From the cell containing the given text, extract its center point as [X, Y] coordinate. 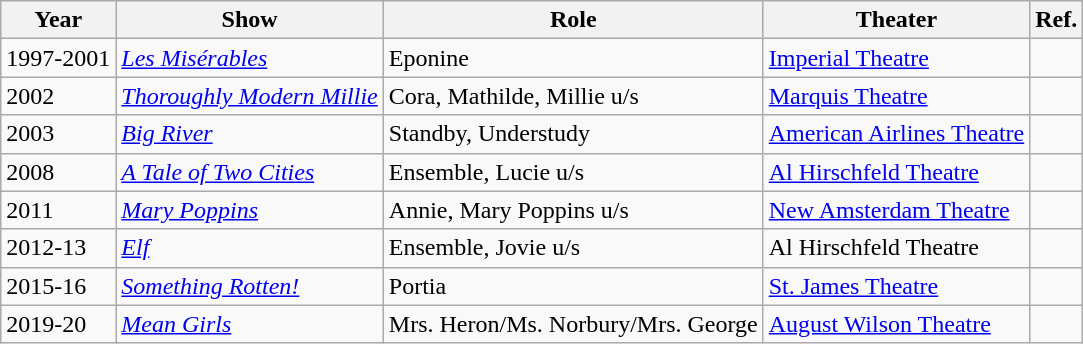
Role [573, 20]
St. James Theatre [896, 286]
2015-16 [58, 286]
Mrs. Heron/Ms. Norbury/Mrs. George [573, 324]
Ensemble, Lucie u/s [573, 172]
2008 [58, 172]
2019-20 [58, 324]
Show [250, 20]
A Tale of Two Cities [250, 172]
2012-13 [58, 248]
Imperial Theatre [896, 58]
American Airlines Theatre [896, 134]
Elf [250, 248]
Mary Poppins [250, 210]
Something Rotten! [250, 286]
New Amsterdam Theatre [896, 210]
Ref. [1056, 20]
2002 [58, 96]
2003 [58, 134]
1997-2001 [58, 58]
Year [58, 20]
Les Misérables [250, 58]
Mean Girls [250, 324]
August Wilson Theatre [896, 324]
Portia [573, 286]
Ensemble, Jovie u/s [573, 248]
Thoroughly Modern Millie [250, 96]
Theater [896, 20]
Cora, Mathilde, Millie u/s [573, 96]
Big River [250, 134]
Eponine [573, 58]
2011 [58, 210]
Marquis Theatre [896, 96]
Standby, Understudy [573, 134]
Annie, Mary Poppins u/s [573, 210]
